Detect which cell encompasses the target text, then output its (X, Y) center coordinate. 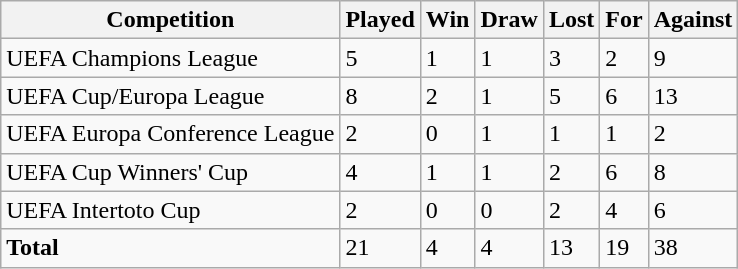
19 (624, 248)
Lost (571, 20)
Against (693, 20)
UEFA Europa Conference League (170, 134)
UEFA Champions League (170, 58)
9 (693, 58)
3 (571, 58)
Win (448, 20)
UEFA Cup Winners' Cup (170, 172)
UEFA Intertoto Cup (170, 210)
Total (170, 248)
38 (693, 248)
Draw (509, 20)
For (624, 20)
21 (380, 248)
Competition (170, 20)
UEFA Cup/Europa League (170, 96)
Played (380, 20)
